Extract the [x, y] coordinate from the center of the cell holding the provided text.  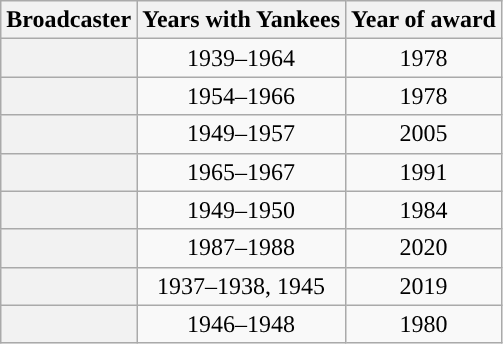
1984 [424, 210]
Years with Yankees [242, 20]
1965–1967 [242, 172]
1946–1948 [242, 324]
2019 [424, 286]
2005 [424, 134]
1980 [424, 324]
Year of award [424, 20]
1949–1957 [242, 134]
Broadcaster [69, 20]
1987–1988 [242, 248]
2020 [424, 248]
1949–1950 [242, 210]
1991 [424, 172]
1939–1964 [242, 58]
1937–1938, 1945 [242, 286]
1954–1966 [242, 96]
